Output the [x, y] coordinate of the center of the cell containing the given text.  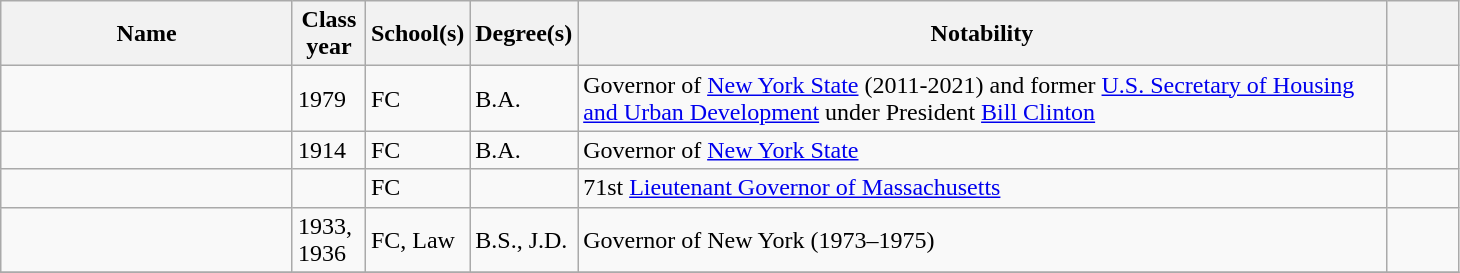
Degree(s) [524, 34]
Notability [982, 34]
School(s) [417, 34]
B.S., J.D. [524, 240]
Class year [328, 34]
Governor of New York State [982, 150]
1979 [328, 98]
Governor of New York (1973–1975) [982, 240]
1933, 1936 [328, 240]
1914 [328, 150]
FC, Law [417, 240]
71st Lieutenant Governor of Massachusetts [982, 188]
Name [147, 34]
Governor of New York State (2011-2021) and former U.S. Secretary of Housing and Urban Development under President Bill Clinton [982, 98]
